Search for the cell housing the specified text and yield its (X, Y) center coordinate. 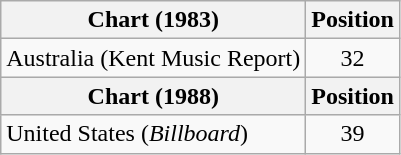
Chart (1983) (154, 20)
32 (353, 58)
United States (Billboard) (154, 134)
39 (353, 134)
Chart (1988) (154, 96)
Australia (Kent Music Report) (154, 58)
